Search for the cell housing the specified text and yield its [x, y] center coordinate. 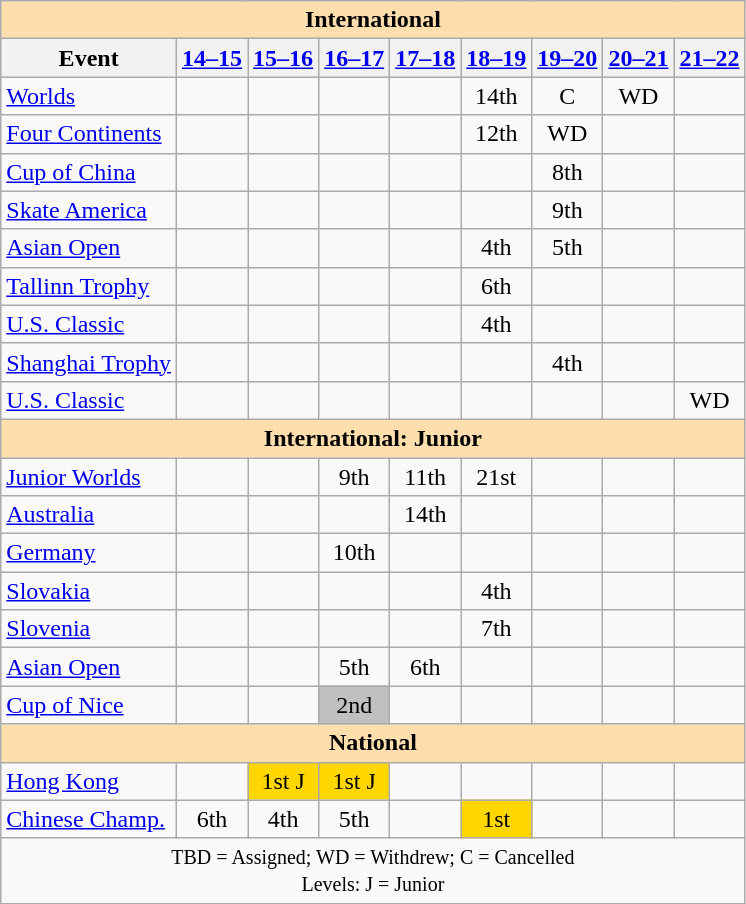
Event [89, 58]
15–16 [284, 58]
Worlds [89, 96]
Cup of China [89, 172]
Chinese Champ. [89, 819]
Four Continents [89, 134]
14–15 [212, 58]
TBD = Assigned; WD = Withdrew; C = Cancelled Levels: J = Junior [373, 870]
20–21 [638, 58]
Junior Worlds [89, 477]
International: Junior [373, 438]
10th [354, 553]
11th [426, 477]
7th [496, 629]
Hong Kong [89, 781]
19–20 [568, 58]
Australia [89, 515]
8th [568, 172]
Cup of Nice [89, 705]
1st [496, 819]
Slovenia [89, 629]
C [568, 96]
International [373, 20]
2nd [354, 705]
Tallinn Trophy [89, 286]
National [373, 743]
21st [496, 477]
Germany [89, 553]
Shanghai Trophy [89, 362]
21–22 [710, 58]
16–17 [354, 58]
17–18 [426, 58]
Slovakia [89, 591]
12th [496, 134]
18–19 [496, 58]
Skate America [89, 210]
